Provide the [X, Y] coordinate of the cell's center where the given text is located.  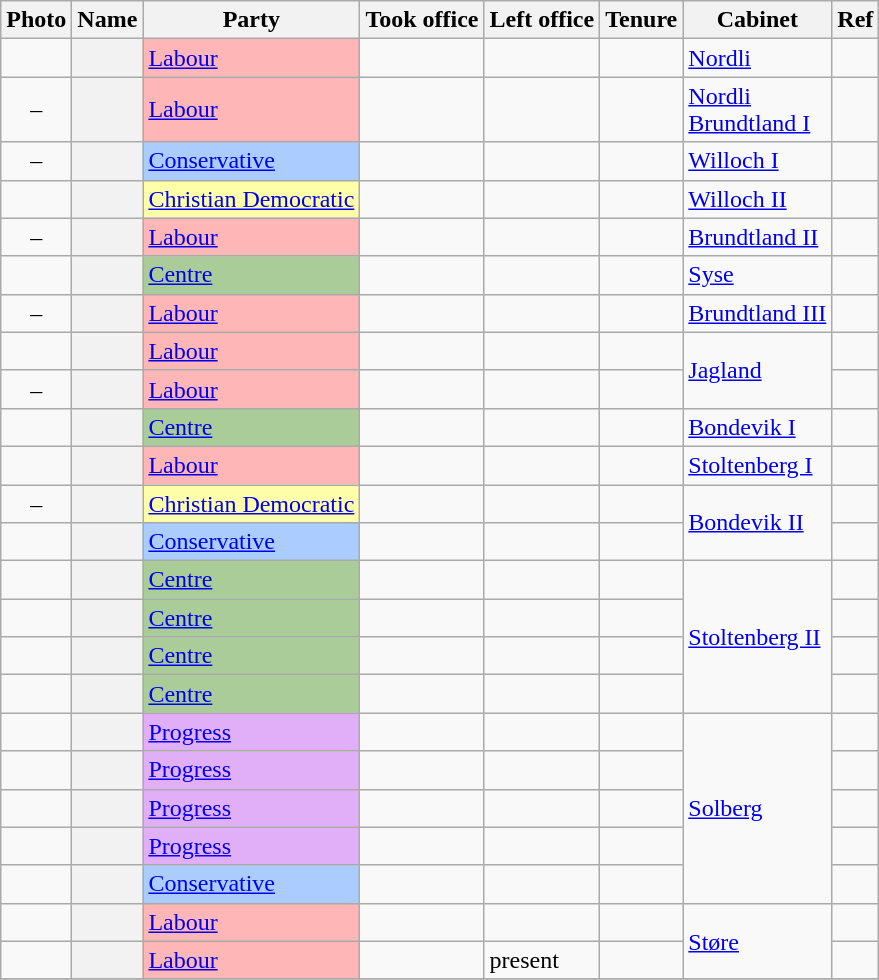
Støre [758, 941]
NordliBrundtland I [758, 110]
present [542, 960]
Bondevik I [758, 427]
Willoch II [758, 199]
Jagland [758, 370]
Brundtland III [758, 313]
Cabinet [758, 20]
Stoltenberg II [758, 637]
Party [252, 20]
Took office [422, 20]
Solberg [758, 808]
Stoltenberg I [758, 465]
Bondevik II [758, 522]
Willoch I [758, 161]
Brundtland II [758, 237]
Photo [36, 20]
Nordli [758, 58]
Name [108, 20]
Tenure [642, 20]
Left office [542, 20]
Ref [856, 20]
Syse [758, 275]
